Scan for the cell matching the given text and deliver its (X, Y) coordinate at center. 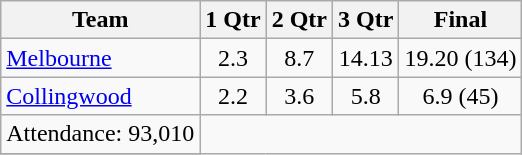
2 Qtr (299, 20)
Attendance: 93,010 (100, 134)
6.9 (45) (460, 96)
Collingwood (100, 96)
Melbourne (100, 58)
Team (100, 20)
19.20 (134) (460, 58)
3 Qtr (366, 20)
1 Qtr (233, 20)
14.13 (366, 58)
2.3 (233, 58)
Final (460, 20)
3.6 (299, 96)
2.2 (233, 96)
5.8 (366, 96)
8.7 (299, 58)
